Identify which cell holds the provided text, then report its (x, y) central coordinate. 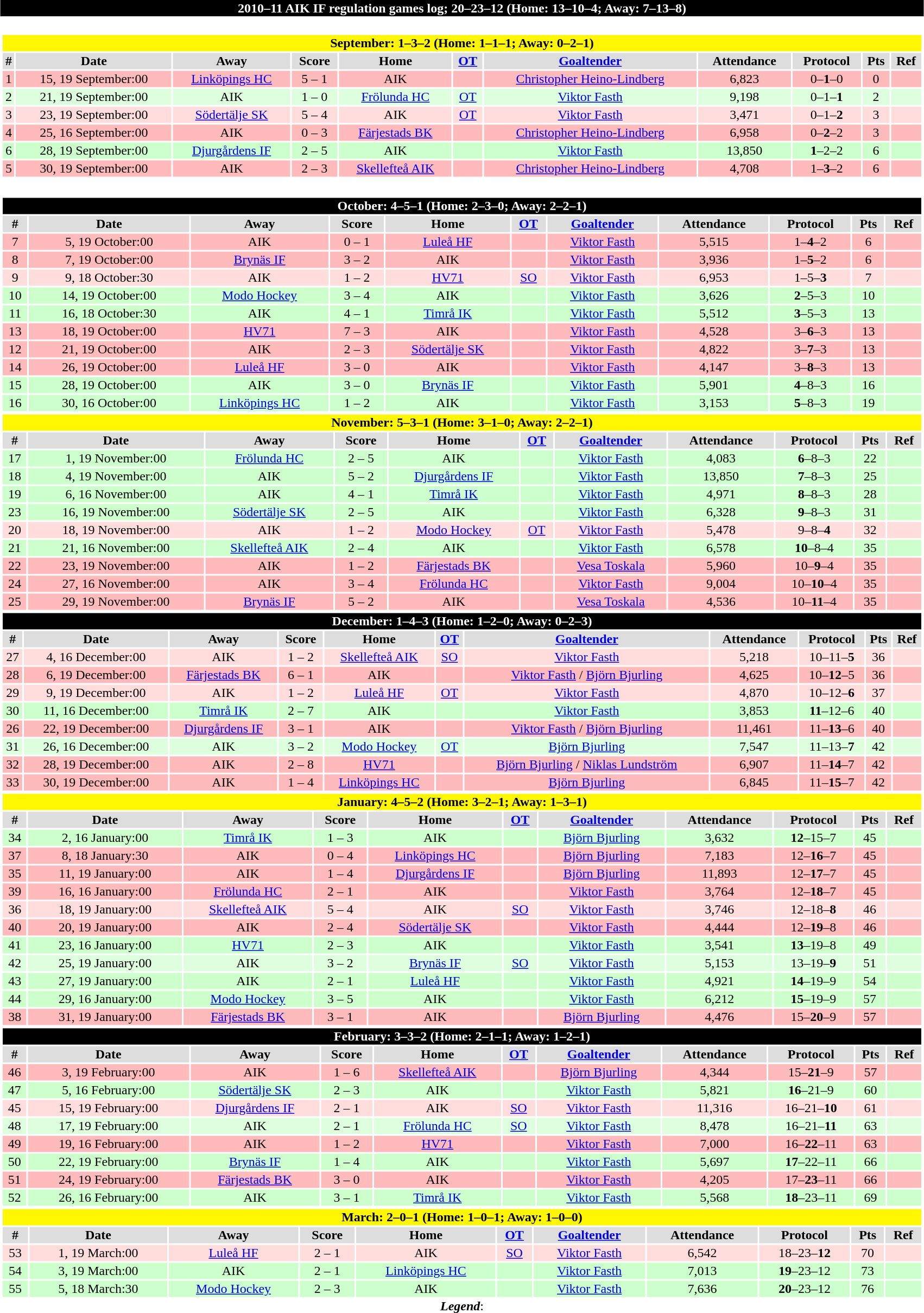
4,083 (721, 459)
3,626 (714, 296)
0 – 1 (357, 242)
20 (14, 530)
5,960 (721, 566)
9,004 (721, 583)
30, 19 September:00 (94, 169)
31, 19 January:00 (105, 1017)
24, 19 February:00 (109, 1179)
16, 18 October:30 (109, 313)
21, 19 October:00 (109, 349)
34 (15, 838)
29, 19 November:00 (116, 602)
10–11–4 (814, 602)
March: 2–0–1 (Home: 1–0–1; Away: 1–0–0) (461, 1217)
3,853 (755, 711)
4,536 (721, 602)
12–18–7 (813, 892)
15–21–9 (811, 1072)
30, 16 October:00 (109, 403)
17, 19 February:00 (109, 1126)
8–8–3 (814, 494)
4,971 (721, 494)
16, 16 January:00 (105, 892)
10–10–4 (814, 583)
9–8–4 (814, 530)
1 (9, 79)
7,636 (703, 1289)
22, 19 December:00 (96, 729)
26, 19 October:00 (109, 367)
Björn Bjurling / Niklas Lundström (587, 765)
27, 16 November:00 (116, 583)
53 (15, 1253)
1–2–2 (826, 150)
5,697 (714, 1162)
60 (871, 1090)
27 (12, 657)
16, 19 November:00 (116, 512)
29 (12, 693)
10–8–4 (814, 548)
24 (14, 583)
11–14–7 (832, 765)
69 (871, 1198)
December: 1–4–3 (Home: 1–2–0; Away: 0–2–3) (461, 621)
7,183 (720, 856)
14 (15, 367)
0 – 4 (340, 856)
1 – 6 (346, 1072)
44 (15, 999)
3–8–3 (810, 367)
21, 19 September:00 (94, 97)
4,444 (720, 928)
10–9–4 (814, 566)
6,542 (703, 1253)
16–22–11 (811, 1144)
17 (14, 459)
14–19–9 (813, 981)
9, 19 December:00 (96, 693)
0–2–2 (826, 133)
18, 19 November:00 (116, 530)
5 (9, 169)
8,478 (714, 1126)
38 (15, 1017)
47 (14, 1090)
11,316 (714, 1108)
5,821 (714, 1090)
4,625 (755, 675)
7, 19 October:00 (109, 260)
6, 16 November:00 (116, 494)
20–23–12 (805, 1289)
4,528 (714, 332)
43 (15, 981)
October: 4–5–1 (Home: 2–3–0; Away: 2–2–1) (461, 206)
10–12–5 (832, 675)
1 – 3 (340, 838)
23, 19 September:00 (94, 115)
5,568 (714, 1198)
6–8–3 (814, 459)
11–12–6 (832, 711)
1–4–2 (810, 242)
0–1–0 (826, 79)
18, 19 October:00 (109, 332)
3–7–3 (810, 349)
15, 19 February:00 (109, 1108)
15 (15, 385)
1–5–2 (810, 260)
2 – 8 (301, 765)
2010–11 AIK IF regulation games log; 20–23–12 (Home: 13–10–4; Away: 7–13–8) (462, 8)
10–12–6 (832, 693)
4,822 (714, 349)
4, 16 December:00 (96, 657)
25, 19 January:00 (105, 963)
6,823 (744, 79)
5 – 1 (315, 79)
5,153 (720, 963)
3,632 (720, 838)
4,921 (720, 981)
5,512 (714, 313)
5,901 (714, 385)
2–5–3 (810, 296)
33 (12, 782)
7,000 (714, 1144)
11–13–7 (832, 746)
9 (15, 277)
3,153 (714, 403)
6,907 (755, 765)
January: 4–5–2 (Home: 3–2–1; Away: 1–3–1) (461, 802)
9–8–3 (814, 512)
6,958 (744, 133)
4,205 (714, 1179)
11 (15, 313)
6,845 (755, 782)
3, 19 March:00 (98, 1271)
50 (14, 1162)
16–21–11 (811, 1126)
23, 16 January:00 (105, 945)
5–8–3 (810, 403)
30, 19 December:00 (96, 782)
6,578 (721, 548)
26, 16 December:00 (96, 746)
4,147 (714, 367)
73 (868, 1271)
4–8–3 (810, 385)
6,212 (720, 999)
5,515 (714, 242)
12 (15, 349)
3,764 (720, 892)
22, 19 February:00 (109, 1162)
February: 3–3–2 (Home: 2–1–1; Away: 1–2–1) (461, 1036)
55 (15, 1289)
2, 16 January:00 (105, 838)
4,344 (714, 1072)
12–18–8 (813, 909)
13–19–8 (813, 945)
11,461 (755, 729)
18, 19 January:00 (105, 909)
1 – 0 (315, 97)
61 (871, 1108)
6,328 (721, 512)
0–1–2 (826, 115)
30 (12, 711)
5,478 (721, 530)
11, 16 December:00 (96, 711)
29, 16 January:00 (105, 999)
21, 16 November:00 (116, 548)
7,547 (755, 746)
7–8–3 (814, 476)
11, 19 January:00 (105, 873)
3,541 (720, 945)
7,013 (703, 1271)
5, 16 February:00 (109, 1090)
17–23–11 (811, 1179)
1, 19 November:00 (116, 459)
16–21–10 (811, 1108)
3,936 (714, 260)
4,476 (720, 1017)
8 (15, 260)
23, 19 November:00 (116, 566)
10–11–5 (832, 657)
52 (14, 1198)
4,870 (755, 693)
70 (868, 1253)
1–5–3 (810, 277)
76 (868, 1289)
September: 1–3–2 (Home: 1–1–1; Away: 0–2–1) (461, 43)
5, 18 March:30 (98, 1289)
12–19–8 (813, 928)
21 (14, 548)
12–16–7 (813, 856)
0 – 3 (315, 133)
39 (15, 892)
18–23–12 (805, 1253)
25, 16 September:00 (94, 133)
7 – 3 (357, 332)
0–1–1 (826, 97)
9, 18 October:30 (109, 277)
18–23–11 (811, 1198)
19–23–12 (805, 1271)
19, 16 February:00 (109, 1144)
11–15–7 (832, 782)
15, 19 September:00 (94, 79)
15–19–9 (813, 999)
3, 19 February:00 (109, 1072)
3–6–3 (810, 332)
27, 19 January:00 (105, 981)
11,893 (720, 873)
26, 16 February:00 (109, 1198)
2 – 7 (301, 711)
6,953 (714, 277)
5, 19 October:00 (109, 242)
20, 19 January:00 (105, 928)
5,218 (755, 657)
12–15–7 (813, 838)
17–22–11 (811, 1162)
November: 5–3–1 (Home: 3–1–0; Away: 2–2–1) (461, 423)
9,198 (744, 97)
3–5–3 (810, 313)
13–19–9 (813, 963)
3,471 (744, 115)
1, 19 March:00 (98, 1253)
28, 19 September:00 (94, 150)
4, 19 November:00 (116, 476)
26 (12, 729)
12–17–7 (813, 873)
14, 19 October:00 (109, 296)
11–13–6 (832, 729)
16–21–9 (811, 1090)
28, 19 October:00 (109, 385)
23 (14, 512)
15–20–9 (813, 1017)
4,708 (744, 169)
4 (9, 133)
41 (15, 945)
18 (14, 476)
3,746 (720, 909)
6 – 1 (301, 675)
1–3–2 (826, 169)
0 (876, 79)
28, 19 December:00 (96, 765)
48 (14, 1126)
3 – 5 (340, 999)
8, 18 January:30 (105, 856)
6, 19 December:00 (96, 675)
